Locate the cell with the specified text and output its (x, y) center coordinate. 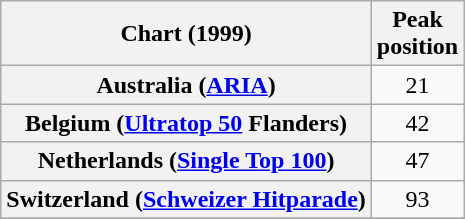
Australia (ARIA) (186, 85)
47 (417, 161)
Chart (1999) (186, 34)
Switzerland (Schweizer Hitparade) (186, 199)
93 (417, 199)
42 (417, 123)
Peakposition (417, 34)
Netherlands (Single Top 100) (186, 161)
Belgium (Ultratop 50 Flanders) (186, 123)
21 (417, 85)
